Extract the [X, Y] coordinate from the center of the cell holding the provided text.  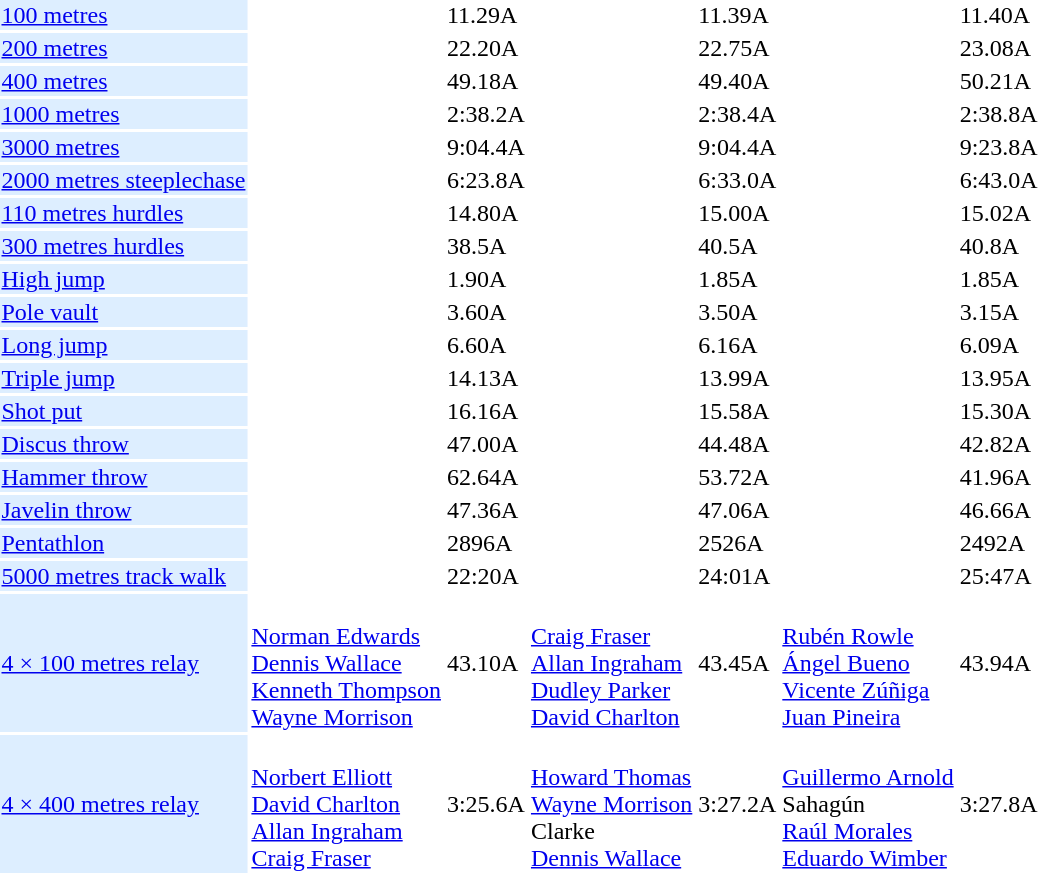
400 metres [124, 81]
Triple jump [124, 378]
Long jump [124, 345]
2896A [486, 543]
Howard Thomas Wayne Morrison Clarke Dennis Wallace [611, 804]
43.10A [486, 663]
Hammer throw [124, 477]
15.00A [738, 213]
110 metres hurdles [124, 213]
3000 metres [124, 147]
High jump [124, 279]
47.00A [486, 444]
3:27.2A [738, 804]
40.5A [738, 246]
300 metres hurdles [124, 246]
6.16A [738, 345]
44.48A [738, 444]
200 metres [124, 48]
1.90A [486, 279]
3.50A [738, 312]
47.06A [738, 510]
Pentathlon [124, 543]
11.29A [486, 15]
Craig Fraser Allan Ingraham Dudley Parker David Charlton [611, 663]
24:01A [738, 576]
Norman Edwards Dennis Wallace Kenneth Thompson Wayne Morrison [346, 663]
6:23.8A [486, 180]
2000 metres steeplechase [124, 180]
3:25.6A [486, 804]
13.99A [738, 378]
3.60A [486, 312]
Norbert Elliott David Charlton Allan Ingraham Craig Fraser [346, 804]
6:33.0A [738, 180]
1.85A [738, 279]
47.36A [486, 510]
62.64A [486, 477]
49.40A [738, 81]
2:38.2A [486, 114]
43.45A [738, 663]
15.58A [738, 411]
Shot put [124, 411]
4 × 400 metres relay [124, 804]
5000 metres track walk [124, 576]
16.16A [486, 411]
Pole vault [124, 312]
Discus throw [124, 444]
53.72A [738, 477]
22.20A [486, 48]
4 × 100 metres relay [124, 663]
100 metres [124, 15]
11.39A [738, 15]
14.80A [486, 213]
2:38.4A [738, 114]
2526A [738, 543]
38.5A [486, 246]
49.18A [486, 81]
6.60A [486, 345]
Rubén Rowle Ángel Bueno Vicente Zúñiga Juan Pineira [868, 663]
14.13A [486, 378]
22.75A [738, 48]
Guillermo Arnold Sahagún Raúl Morales Eduardo Wimber [868, 804]
Javelin throw [124, 510]
22:20A [486, 576]
1000 metres [124, 114]
